Return the [x, y] coordinate for the center point of the cell that contains the specified text.  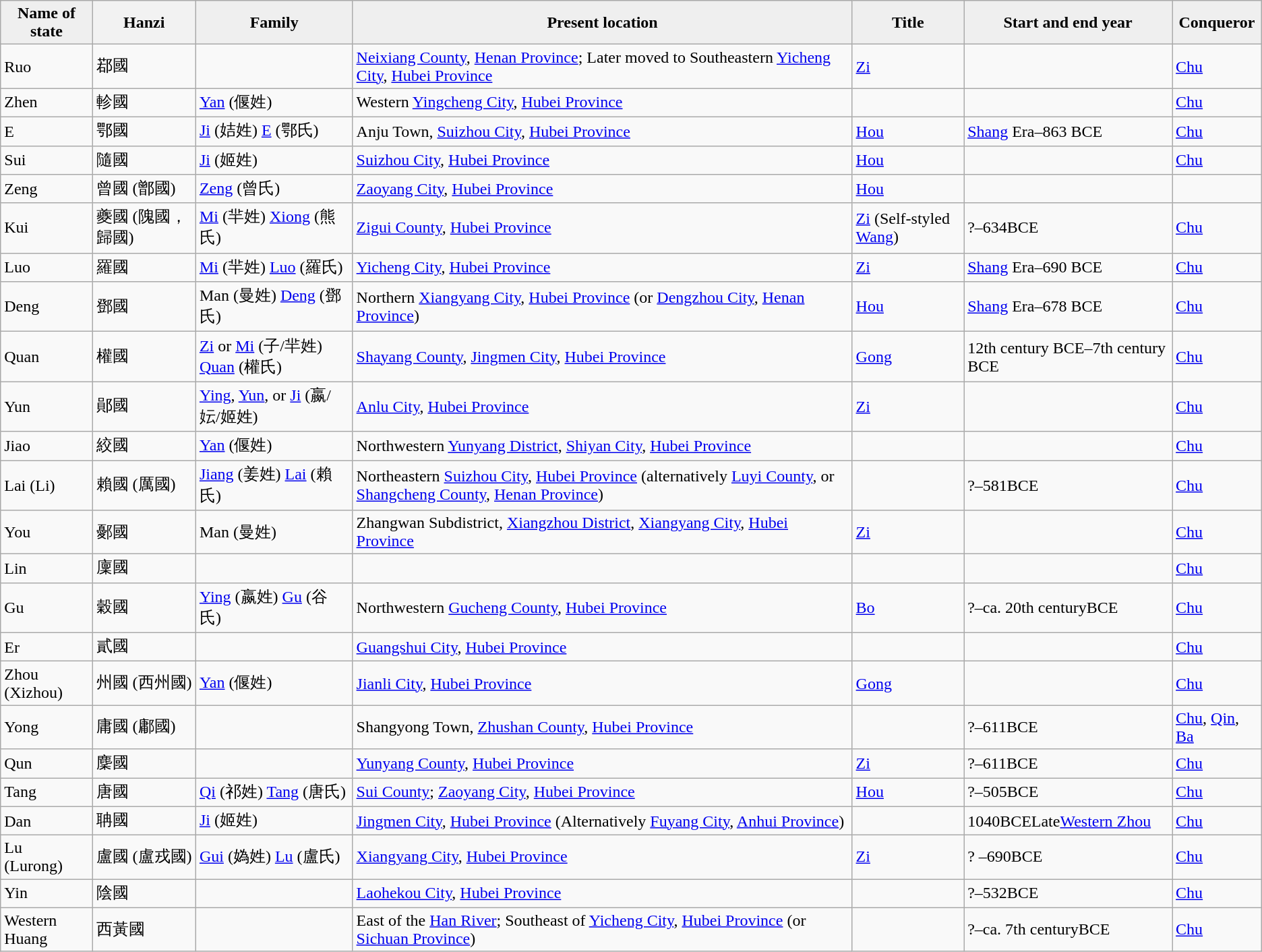
Mi (羋姓) Xiong (熊氏) [274, 228]
?–ca. 20th centuryBCE [1068, 607]
Man (曼姓) [274, 533]
權國 [144, 357]
Lin [47, 569]
Western Huang [47, 929]
Guangshui City, Hubei Province [603, 647]
Qun [47, 763]
Title [908, 23]
Northwestern Yunyang District, Shiyan City, Hubei Province [603, 446]
聃國 [144, 821]
鄧國 [144, 307]
?–505BCE [1068, 793]
Bo [908, 607]
Qi (祁姓) Tang (唐氏) [274, 793]
Shang Era–690 BCE [1068, 267]
羅國 [144, 267]
Present location [603, 23]
軫國 [144, 102]
Family [274, 23]
Anju Town, Suizhou City, Hubei Province [603, 131]
Zhou (Xizhou) [47, 684]
Lu(Lurong) [47, 858]
Northern Xiangyang City, Hubei Province (or Dengzhou City, Henan Province) [603, 307]
庸國 (鄘國) [144, 727]
Jiao [47, 446]
Zi or Mi (子/羋姓) Quan (權氏) [274, 357]
Zaoyang City, Hubei Province [603, 189]
Shang Era–678 BCE [1068, 307]
Jingmen City, Hubei Province (Alternatively Fuyang City, Anhui Province) [603, 821]
曾國 (鄫國) [144, 189]
Zigui County, Hubei Province [603, 228]
夔國 (隗國，歸國) [144, 228]
唐國 [144, 793]
?–581BCE [1068, 485]
Jiang (姜姓) Lai (賴氏) [274, 485]
Start and end year [1068, 23]
Laohekou City, Hubei Province [603, 894]
Luo [47, 267]
貳國 [144, 647]
Yicheng City, Hubei Province [603, 267]
Quan [47, 357]
Yin [47, 894]
絞國 [144, 446]
Hanzi [144, 23]
Deng [47, 307]
Shayang County, Jingmen City, Hubei Province [603, 357]
? –690BCE [1068, 858]
Northeastern Suizhou City, Hubei Province (alternatively Luyi County, or Shangcheng County, Henan Province) [603, 485]
Jianli City, Hubei Province [603, 684]
?–532BCE [1068, 894]
Yun [47, 407]
12th century BCE–7th century BCE [1068, 357]
鄀國 [144, 66]
Ruo [47, 66]
麇國 [144, 763]
鄾國 [144, 533]
Zhangwan Subdistrict, Xiangzhou District, Xiangyang City, Hubei Province [603, 533]
Er [47, 647]
Mi (羋姓) Luo (羅氏) [274, 267]
州國 (西州國) [144, 684]
Zeng (曾氏) [274, 189]
Sui County; Zaoyang City, Hubei Province [603, 793]
Gu [47, 607]
Yong [47, 727]
西黃國 [144, 929]
盧國 (盧戎國) [144, 858]
?–634BCE [1068, 228]
?–ca. 7th centuryBCE [1068, 929]
Gui (媯姓) Lu (盧氏) [274, 858]
Chu, Qin, Ba [1218, 727]
賴國 (厲國) [144, 485]
Kui [47, 228]
East of the Han River; Southeast of Yicheng City, Hubei Province (or Sichuan Province) [603, 929]
Zi (Self-styled Wang) [908, 228]
Tang [47, 793]
Ying (嬴姓) Gu (谷氏) [274, 607]
陰國 [144, 894]
Conqueror [1218, 23]
Neixiang County, Henan Province; Later moved to Southeastern Yicheng City, Hubei Province [603, 66]
Shangyong Town, Zhushan County, Hubei Province [603, 727]
Dan [47, 821]
Ying, Yun, or Ji (嬴/妘/姬姓) [274, 407]
Western Yingcheng City, Hubei Province [603, 102]
Man (曼姓) Deng (鄧氏) [274, 307]
Lai (Li) [47, 485]
Shang Era–863 BCE [1068, 131]
鄖國 [144, 407]
You [47, 533]
鄂國 [144, 131]
Sui [47, 160]
Northwestern Gucheng County, Hubei Province [603, 607]
隨國 [144, 160]
Anlu City, Hubei Province [603, 407]
Ji (姞姓) E (鄂氏) [274, 131]
Name of state [47, 23]
Zhen [47, 102]
穀國 [144, 607]
Yunyang County, Hubei Province [603, 763]
E [47, 131]
Zeng [47, 189]
Xiangyang City, Hubei Province [603, 858]
廩國 [144, 569]
Suizhou City, Hubei Province [603, 160]
1040BCELateWestern Zhou [1068, 821]
